Scan for the cell matching the given text and deliver its (X, Y) coordinate at center. 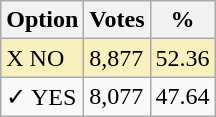
8,877 (117, 58)
Votes (117, 20)
52.36 (182, 58)
X NO (42, 58)
% (182, 20)
Option (42, 20)
8,077 (117, 97)
47.64 (182, 97)
✓ YES (42, 97)
